Provide the [x, y] coordinate of the cell's center where the given text is located.  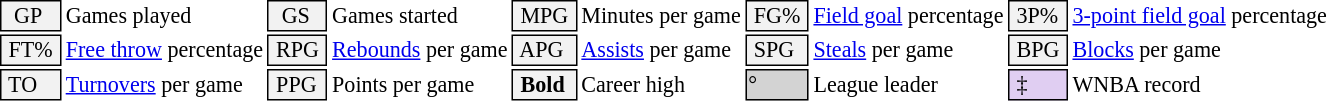
Assists per game [661, 50]
Career high [661, 85]
Points per game [420, 85]
Free throw percentage [164, 50]
APG [544, 50]
SPG [777, 50]
Games played [164, 16]
Turnovers per game [164, 85]
BPG [1038, 50]
PPG [298, 85]
Field goal percentage [908, 16]
Bold [544, 85]
Games started [420, 16]
3P% [1038, 16]
TO [30, 85]
Minutes per game [661, 16]
League leader [908, 85]
MPG [544, 16]
° [777, 85]
GS [298, 16]
RPG [298, 50]
GP [30, 16]
Steals per game [908, 50]
‡ [1038, 85]
Rebounds per game [420, 50]
FG% [777, 16]
FT% [30, 50]
